Capture the cell that displays the provided text and extract its (X, Y) central coordinate. 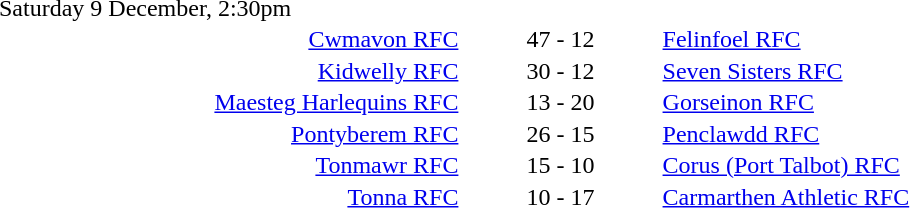
30 - 12 (560, 71)
47 - 12 (560, 39)
13 - 20 (560, 103)
15 - 10 (560, 165)
26 - 15 (560, 134)
